From the cell containing the given text, extract its center point as [X, Y] coordinate. 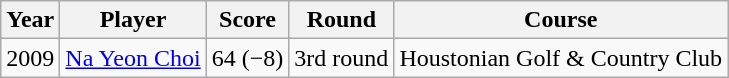
Houstonian Golf & Country Club [561, 58]
Player [133, 20]
64 (−8) [248, 58]
Score [248, 20]
Year [30, 20]
Round [342, 20]
Na Yeon Choi [133, 58]
Course [561, 20]
3rd round [342, 58]
2009 [30, 58]
